Identify which cell holds the provided text, then report its (X, Y) central coordinate. 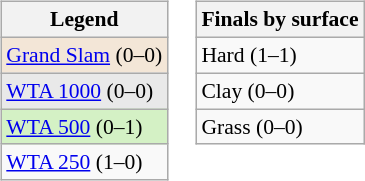
WTA 500 (0–1) (84, 127)
Grand Slam (0–0) (84, 55)
Legend (84, 20)
Finals by surface (280, 20)
WTA 250 (1–0) (84, 162)
Hard (1–1) (280, 55)
Clay (0–0) (280, 91)
Grass (0–0) (280, 127)
WTA 1000 (0–0) (84, 91)
